Pinpoint the cell where the given text exists, returning its (x, y) midpoint coordinate. 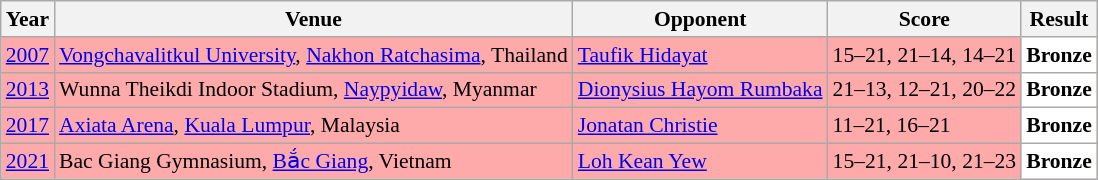
Taufik Hidayat (700, 55)
11–21, 16–21 (925, 126)
2017 (28, 126)
Opponent (700, 19)
Result (1059, 19)
Venue (314, 19)
Vongchavalitkul University, Nakhon Ratchasima, Thailand (314, 55)
Score (925, 19)
2021 (28, 162)
Dionysius Hayom Rumbaka (700, 90)
Jonatan Christie (700, 126)
21–13, 12–21, 20–22 (925, 90)
Year (28, 19)
15–21, 21–10, 21–23 (925, 162)
Bac Giang Gymnasium, Bắc Giang, Vietnam (314, 162)
2013 (28, 90)
2007 (28, 55)
Loh Kean Yew (700, 162)
Wunna Theikdi Indoor Stadium, Naypyidaw, Myanmar (314, 90)
Axiata Arena, Kuala Lumpur, Malaysia (314, 126)
15–21, 21–14, 14–21 (925, 55)
